From the cell containing the given text, extract its center point as (x, y) coordinate. 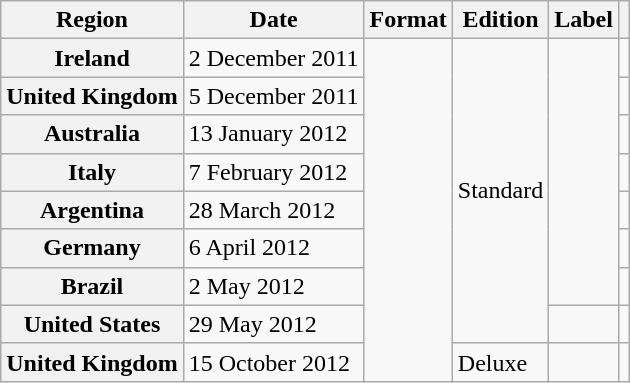
5 December 2011 (274, 96)
2 December 2011 (274, 58)
Italy (92, 172)
29 May 2012 (274, 324)
United States (92, 324)
Standard (500, 191)
Germany (92, 248)
Region (92, 20)
Deluxe (500, 362)
Brazil (92, 286)
2 May 2012 (274, 286)
Argentina (92, 210)
15 October 2012 (274, 362)
Date (274, 20)
28 March 2012 (274, 210)
6 April 2012 (274, 248)
Label (584, 20)
Australia (92, 134)
13 January 2012 (274, 134)
Ireland (92, 58)
7 February 2012 (274, 172)
Format (408, 20)
Edition (500, 20)
